Scan for the cell matching the given text and deliver its [x, y] coordinate at center. 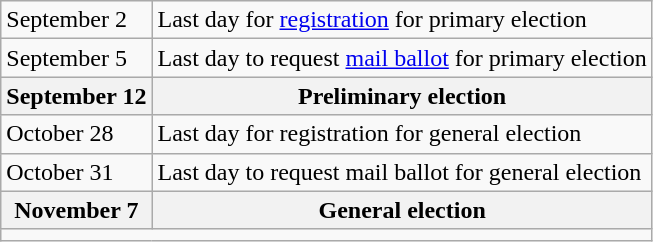
General election [402, 210]
Last day for registration for general election [402, 134]
September 12 [76, 96]
September 5 [76, 58]
Last day to request mail ballot for general election [402, 172]
October 28 [76, 134]
September 2 [76, 20]
Last day to request mail ballot for primary election [402, 58]
November 7 [76, 210]
Preliminary election [402, 96]
Last day for registration for primary election [402, 20]
October 31 [76, 172]
